Find where the given text appears and provide that cell's center as (X, Y) coordinate. 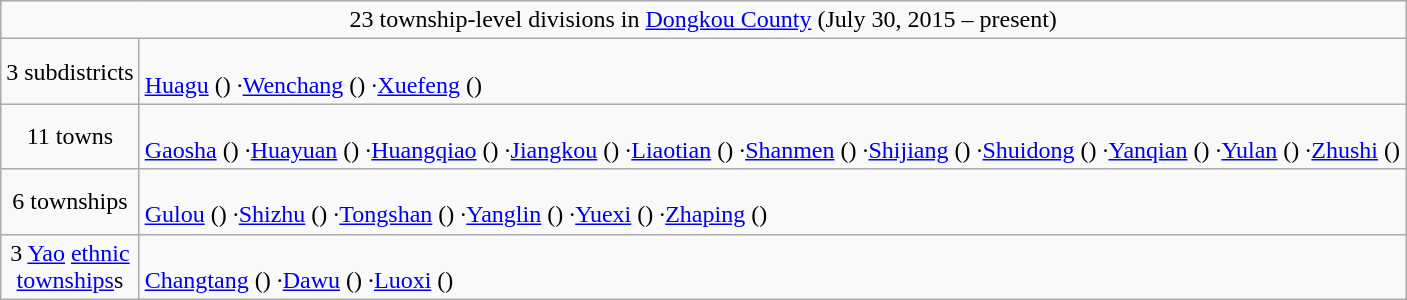
11 towns (70, 136)
Gaosha () ·Huayuan () ·Huangqiao () ·Jiangkou () ·Liaotian () ·Shanmen () ·Shijiang () ·Shuidong () ·Yanqian () ·Yulan () ·Zhushi () (772, 136)
23 township-level divisions in Dongkou County (July 30, 2015 – present) (704, 20)
6 townships (70, 202)
Huagu () ·Wenchang () ·Xuefeng () (772, 72)
Changtang () ·Dawu () ·Luoxi () (772, 266)
Gulou () ·Shizhu () ·Tongshan () ·Yanglin () ·Yuexi () ·Zhaping () (772, 202)
3 subdistricts (70, 72)
3 Yao ethnic townshipss (70, 266)
